Search for the cell housing the specified text and yield its [X, Y] center coordinate. 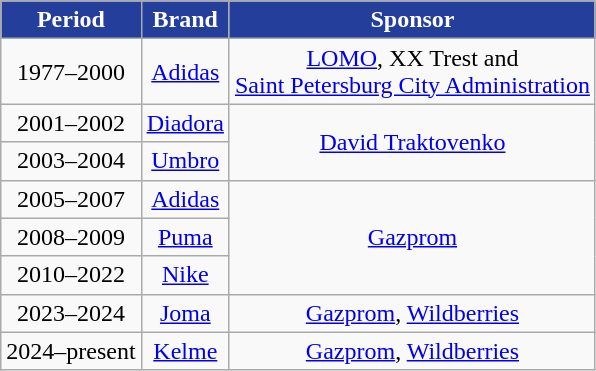
Diadora [185, 123]
LOMO, XX Trest andSaint Petersburg City Administration [412, 72]
2008–2009 [71, 237]
2001–2002 [71, 123]
Joma [185, 313]
Umbro [185, 161]
1977–2000 [71, 72]
2005–2007 [71, 199]
2024–present [71, 351]
Kelme [185, 351]
Period [71, 20]
Sponsor [412, 20]
Nike [185, 275]
Gazprom [412, 237]
2003–2004 [71, 161]
Puma [185, 237]
David Traktovenko [412, 142]
Brand [185, 20]
2010–2022 [71, 275]
2023–2024 [71, 313]
